Capture the cell that displays the provided text and extract its [X, Y] central coordinate. 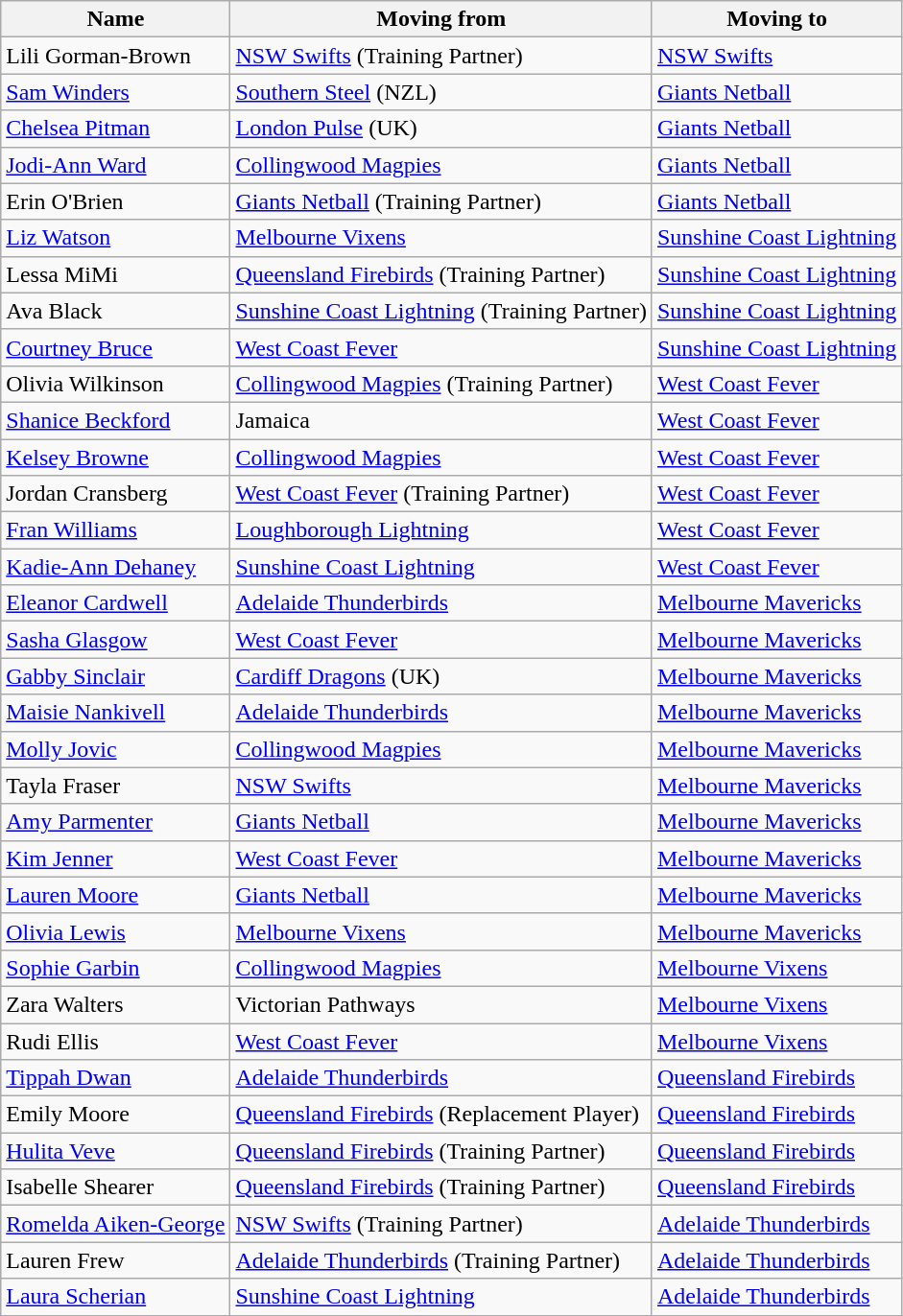
Isabelle Shearer [115, 1187]
Eleanor Cardwell [115, 603]
Sophie Garbin [115, 968]
Romelda Aiken-George [115, 1224]
Olivia Wilkinson [115, 384]
Name [115, 19]
Tayla Fraser [115, 786]
Rudi Ellis [115, 1041]
Sasha Glasgow [115, 640]
Maisie Nankivell [115, 713]
Amy Parmenter [115, 822]
Zara Walters [115, 1004]
Olivia Lewis [115, 931]
Jordan Cransberg [115, 494]
Queensland Firebirds (Replacement Player) [441, 1115]
Victorian Pathways [441, 1004]
Gabby Sinclair [115, 676]
Sam Winders [115, 92]
Lili Gorman-Brown [115, 56]
Collingwood Magpies (Training Partner) [441, 384]
Ava Black [115, 311]
Tippah Dwan [115, 1078]
Chelsea Pitman [115, 129]
London Pulse (UK) [441, 129]
Courtney Bruce [115, 347]
Kadie-Ann Dehaney [115, 567]
Jodi-Ann Ward [115, 165]
Adelaide Thunderbirds (Training Partner) [441, 1260]
Lessa MiMi [115, 274]
Sunshine Coast Lightning (Training Partner) [441, 311]
Southern Steel (NZL) [441, 92]
West Coast Fever (Training Partner) [441, 494]
Hulita Veve [115, 1151]
Moving to [776, 19]
Shanice Beckford [115, 420]
Loughborough Lightning [441, 530]
Kelsey Browne [115, 458]
Lauren Moore [115, 895]
Moving from [441, 19]
Molly Jovic [115, 749]
Jamaica [441, 420]
Laura Scherian [115, 1297]
Erin O'Brien [115, 201]
Lauren Frew [115, 1260]
Cardiff Dragons (UK) [441, 676]
Giants Netball (Training Partner) [441, 201]
Fran Williams [115, 530]
Liz Watson [115, 238]
Kim Jenner [115, 858]
Emily Moore [115, 1115]
